Output the (x, y) coordinate of the center of the cell containing the given text.  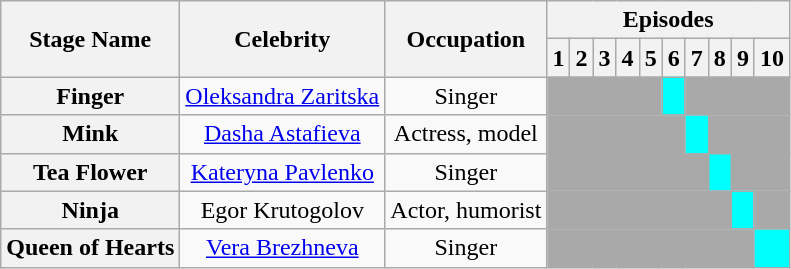
1 (558, 58)
9 (742, 58)
Celebrity (282, 39)
Egor Krutogolov (282, 210)
7 (696, 58)
Ninja (90, 210)
Episodes (668, 20)
Tea Flower (90, 172)
5 (650, 58)
6 (674, 58)
Dasha Astafieva (282, 134)
4 (628, 58)
Vera Brezhneva (282, 248)
Actor, humorist (466, 210)
Kateryna Pavlenko (282, 172)
10 (772, 58)
Stage Name (90, 39)
Oleksandra Zaritska (282, 96)
Mink (90, 134)
Occupation (466, 39)
3 (604, 58)
Finger (90, 96)
2 (582, 58)
Queen of Hearts (90, 248)
8 (720, 58)
Actress, model (466, 134)
